Return the [x, y] coordinate for the center point of the cell that contains the specified text.  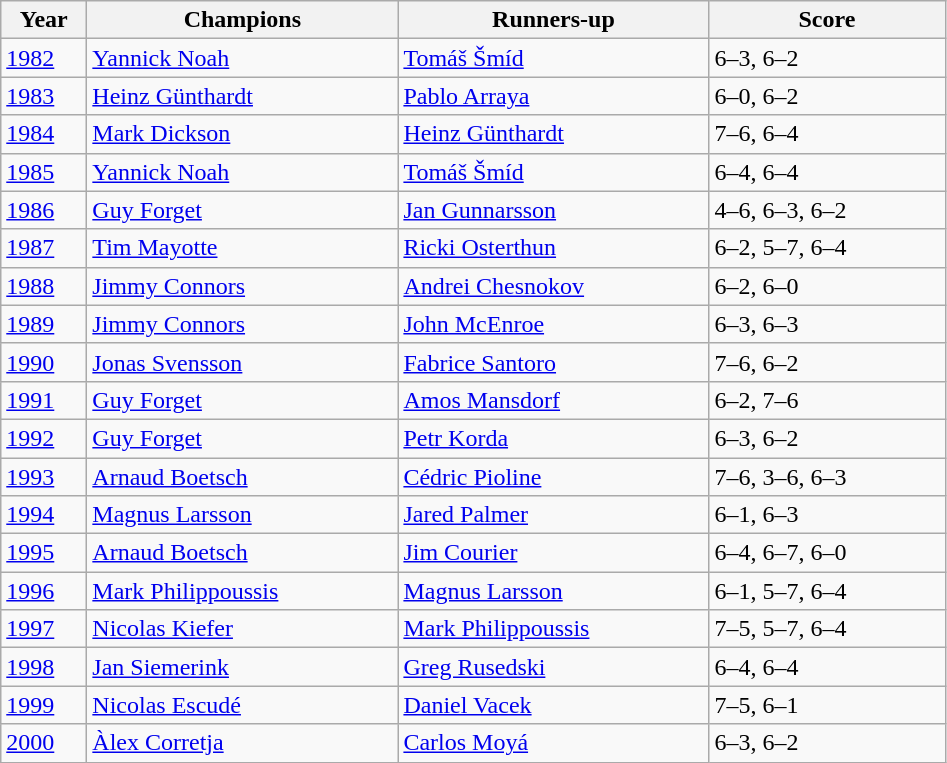
6–1, 5–7, 6–4 [827, 591]
1992 [44, 438]
6–4, 6–7, 6–0 [827, 553]
Jonas Svensson [242, 362]
1984 [44, 134]
1989 [44, 324]
1987 [44, 248]
Amos Mansdorf [554, 400]
Jim Courier [554, 553]
Fabrice Santoro [554, 362]
6–2, 6–0 [827, 286]
Greg Rusedski [554, 667]
2000 [44, 743]
4–6, 6–3, 6–2 [827, 210]
1996 [44, 591]
6–3, 6–3 [827, 324]
Runners-up [554, 20]
Mark Dickson [242, 134]
Andrei Chesnokov [554, 286]
6–2, 5–7, 6–4 [827, 248]
1983 [44, 96]
6–2, 7–6 [827, 400]
1998 [44, 667]
John McEnroe [554, 324]
Tim Mayotte [242, 248]
Pablo Arraya [554, 96]
7–6, 6–2 [827, 362]
Àlex Corretja [242, 743]
1991 [44, 400]
Jared Palmer [554, 515]
1999 [44, 705]
Champions [242, 20]
1993 [44, 477]
1997 [44, 629]
Nicolas Kiefer [242, 629]
1986 [44, 210]
1982 [44, 58]
Score [827, 20]
1988 [44, 286]
Carlos Moyá [554, 743]
7–5, 5–7, 6–4 [827, 629]
Ricki Osterthun [554, 248]
1995 [44, 553]
1990 [44, 362]
Nicolas Escudé [242, 705]
7–6, 3–6, 6–3 [827, 477]
Jan Gunnarsson [554, 210]
6–1, 6–3 [827, 515]
Petr Korda [554, 438]
Cédric Pioline [554, 477]
7–6, 6–4 [827, 134]
Daniel Vacek [554, 705]
7–5, 6–1 [827, 705]
1985 [44, 172]
6–0, 6–2 [827, 96]
Year [44, 20]
Jan Siemerink [242, 667]
1994 [44, 515]
